Pinpoint the cell where the given text exists, returning its [x, y] midpoint coordinate. 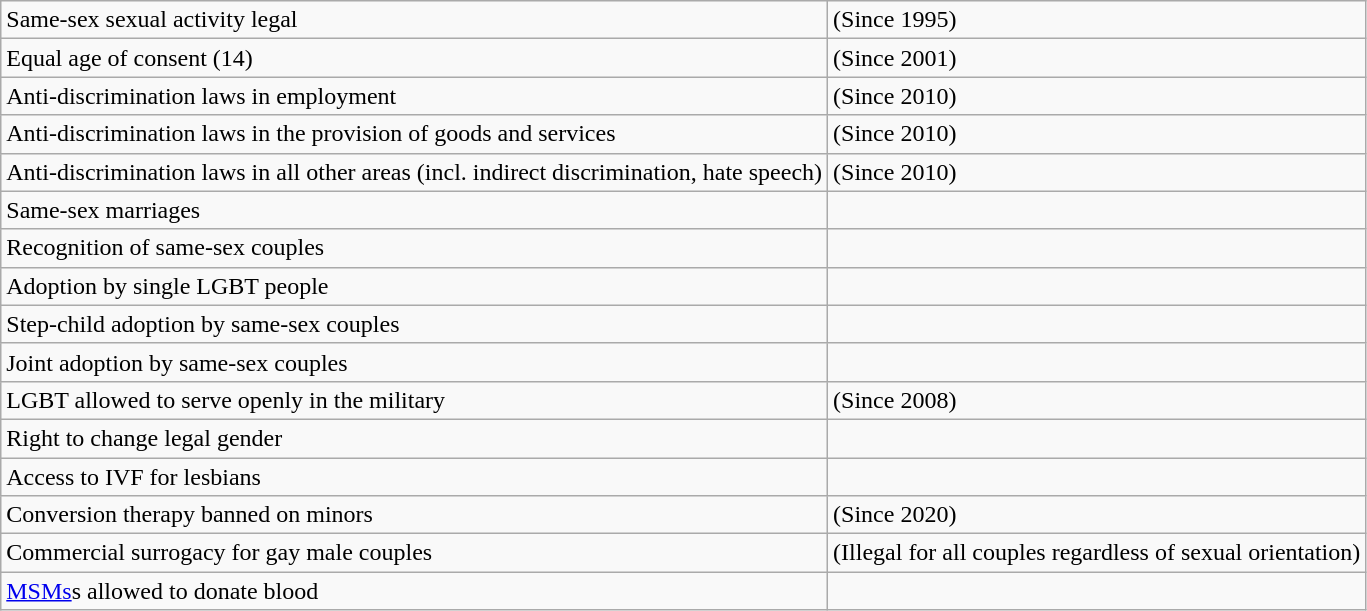
Right to change legal gender [414, 438]
Joint adoption by same-sex couples [414, 362]
Step-child adoption by same-sex couples [414, 324]
Same-sex sexual activity legal [414, 20]
Commercial surrogacy for gay male couples [414, 553]
Access to IVF for lesbians [414, 477]
Adoption by single LGBT people [414, 286]
(Since 2008) [1097, 400]
(Illegal for all couples regardless of sexual orientation) [1097, 553]
Recognition of same-sex couples [414, 248]
LGBT allowed to serve openly in the military [414, 400]
Anti-discrimination laws in the provision of goods and services [414, 134]
Same-sex marriages [414, 210]
(Since 1995) [1097, 20]
Anti-discrimination laws in employment [414, 96]
Conversion therapy banned on minors [414, 515]
Equal age of consent (14) [414, 58]
Anti-discrimination laws in all other areas (incl. indirect discrimination, hate speech) [414, 172]
MSMss allowed to donate blood [414, 591]
(Since 2001) [1097, 58]
(Since 2020) [1097, 515]
